Search for the cell housing the specified text and yield its (X, Y) center coordinate. 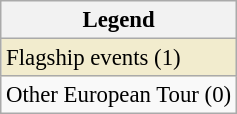
Flagship events (1) (119, 58)
Legend (119, 20)
Other European Tour (0) (119, 95)
